Determine the (x, y) coordinate at the center of the cell enclosing the given text.  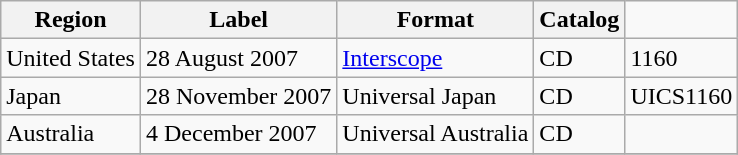
Australia (71, 134)
Japan (71, 96)
UICS1160 (682, 96)
Universal Australia (436, 134)
Region (71, 20)
28 August 2007 (238, 58)
United States (71, 58)
Label (238, 20)
Format (436, 20)
4 December 2007 (238, 134)
Catalog (580, 20)
1160 (682, 58)
Interscope (436, 58)
Universal Japan (436, 96)
28 November 2007 (238, 96)
